Output the (x, y) coordinate of the center of the cell containing the given text.  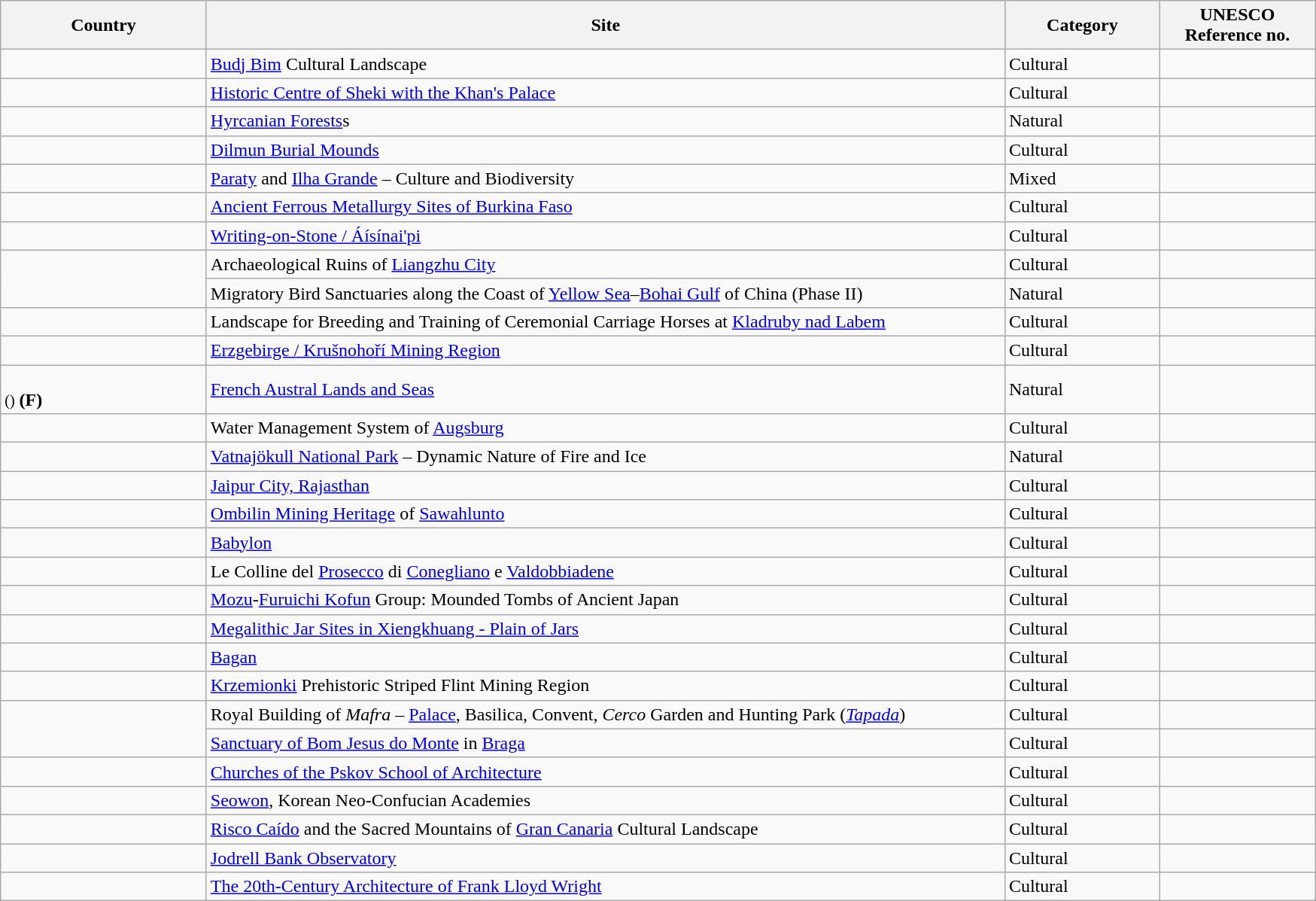
Category (1082, 26)
Royal Building of Mafra – Palace, Basilica, Convent, Cerco Garden and Hunting Park (Tapada) (605, 714)
Megalithic Jar Sites in Xiengkhuang - Plain of Jars (605, 629)
Migratory Bird Sanctuaries along the Coast of Yellow Sea–Bohai Gulf of China (Phase II) (605, 293)
Dilmun Burial Mounds (605, 150)
Seowon, Korean Neo-Confucian Academies (605, 800)
Sanctuary of Bom Jesus do Monte in Braga (605, 743)
Ancient Ferrous Metallurgy Sites of Burkina Faso (605, 207)
Erzgebirge / Krušnohoří Mining Region (605, 350)
Vatnajökull National Park – Dynamic Nature of Fire and Ice (605, 457)
The 20th-Century Architecture of Frank Lloyd Wright (605, 887)
Paraty and Ilha Grande – Culture and Biodiversity (605, 178)
Writing-on-Stone / Áísínai'pi (605, 236)
Ombilin Mining Heritage of Sawahlunto (605, 514)
Landscape for Breeding and Training of Ceremonial Carriage Horses at Kladruby nad Labem (605, 321)
Site (605, 26)
Jodrell Bank Observatory (605, 857)
Country (104, 26)
() (F) (104, 388)
Risco Caído and the Sacred Mountains of Gran Canaria Cultural Landscape (605, 829)
Archaeological Ruins of Liangzhu City (605, 264)
Krzemionki Prehistoric Striped Flint Mining Region (605, 686)
French Austral Lands and Seas (605, 388)
Budj Bim Cultural Landscape (605, 64)
Water Management System of Augsburg (605, 428)
Jaipur City, Rajasthan (605, 486)
Bagan (605, 657)
UNESCO Reference no. (1237, 26)
Mozu-Furuichi Kofun Group: Mounded Tombs of Ancient Japan (605, 600)
Mixed (1082, 178)
Hyrcanian Forestss (605, 121)
Churches of the Pskov School of Architecture (605, 772)
Historic Centre of Sheki with the Khan's Palace (605, 93)
Babylon (605, 543)
Le Colline del Prosecco di Conegliano e Valdobbiadene (605, 571)
